Determine the [X, Y] coordinate at the center of the cell enclosing the given text.  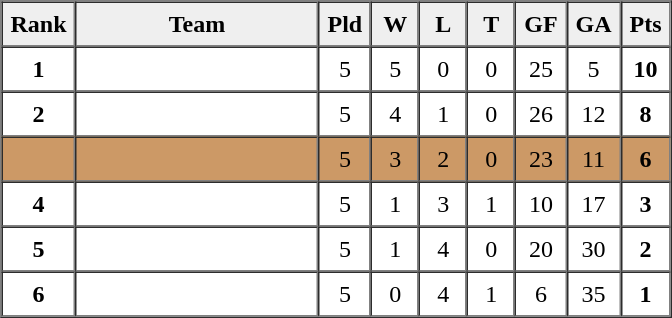
17 [594, 204]
L [443, 24]
20 [540, 248]
11 [594, 158]
8 [646, 114]
26 [540, 114]
T [491, 24]
GF [540, 24]
Rank [39, 24]
30 [594, 248]
25 [540, 68]
W [395, 24]
Team [198, 24]
Pld [346, 24]
23 [540, 158]
Pts [646, 24]
12 [594, 114]
GA [594, 24]
35 [594, 294]
